Search for the cell housing the specified text and yield its [X, Y] center coordinate. 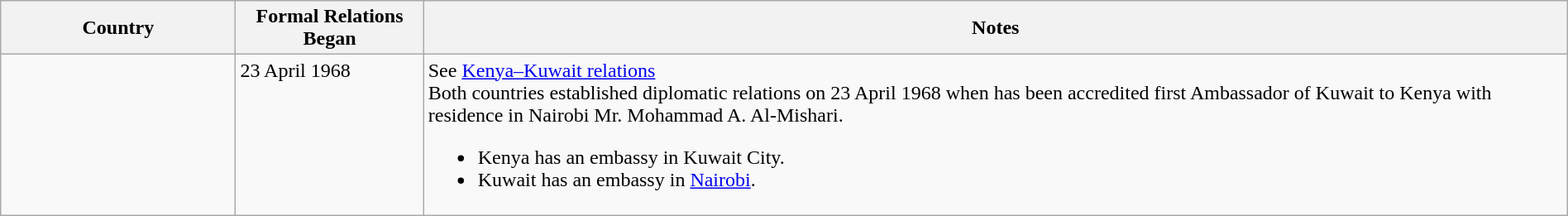
23 April 1968 [329, 135]
Notes [996, 28]
Formal Relations Began [329, 28]
Country [118, 28]
